Pinpoint the cell where the given text exists, returning its (x, y) midpoint coordinate. 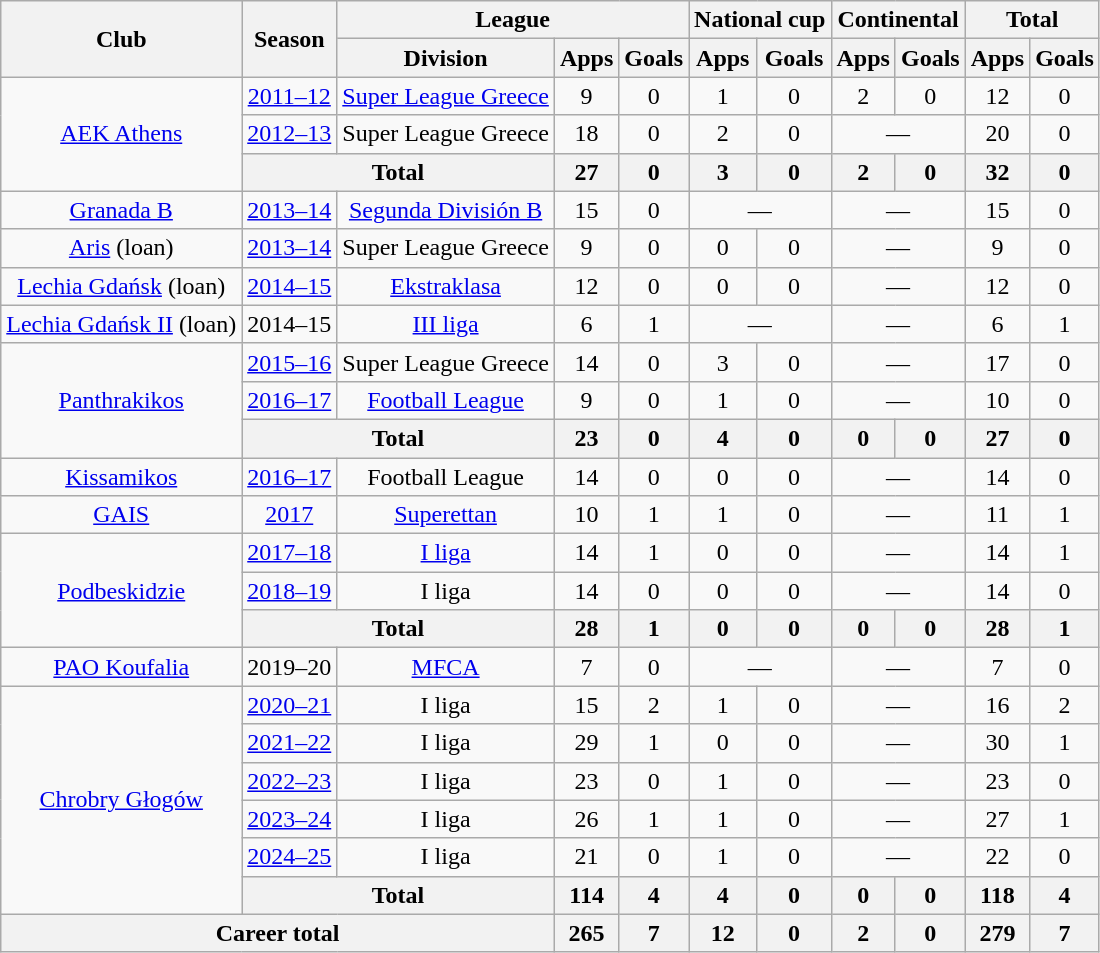
PAO Koufalia (122, 667)
2017–18 (290, 553)
Chrobry Głogów (122, 800)
2020–21 (290, 705)
Aris (loan) (122, 248)
30 (997, 743)
2015–16 (290, 362)
Division (446, 58)
GAIS (122, 515)
20 (997, 134)
2017 (290, 515)
2011–12 (290, 96)
18 (586, 134)
Podbeskidzie (122, 591)
III liga (446, 324)
Segunda División B (446, 210)
17 (997, 362)
279 (997, 933)
Club (122, 39)
21 (586, 857)
114 (586, 895)
Lechia Gdańsk (loan) (122, 286)
2012–13 (290, 134)
16 (997, 705)
32 (997, 172)
2019–20 (290, 667)
National cup (760, 20)
Superettan (446, 515)
118 (997, 895)
Continental (898, 20)
AEK Athens (122, 134)
29 (586, 743)
Panthrakikos (122, 400)
26 (586, 819)
2024–25 (290, 857)
2022–23 (290, 781)
265 (586, 933)
2023–24 (290, 819)
Kissamikos (122, 477)
Granada B (122, 210)
MFCA (446, 667)
22 (997, 857)
Season (290, 39)
2021–22 (290, 743)
League (513, 20)
Lechia Gdańsk II (loan) (122, 324)
Ekstraklasa (446, 286)
Career total (278, 933)
11 (997, 515)
2018–19 (290, 591)
